For the text-containing cell, return its midpoint in (x, y) coordinate format. 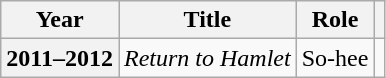
Title (207, 20)
Year (60, 20)
Role (335, 20)
Return to Hamlet (207, 58)
2011–2012 (60, 58)
So-hee (335, 58)
